Provide the (x, y) coordinate of the cell's center where the given text is located.  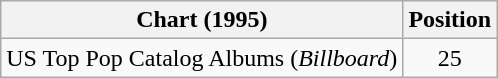
Chart (1995) (202, 20)
Position (450, 20)
US Top Pop Catalog Albums (Billboard) (202, 58)
25 (450, 58)
